Determine the (x, y) coordinate at the center of the cell enclosing the given text.  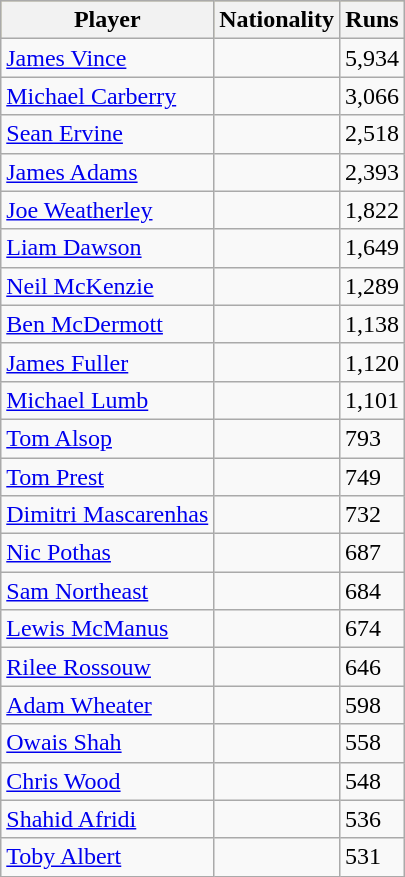
Michael Carberry (108, 96)
1,649 (372, 248)
James Vince (108, 58)
Sam Northeast (108, 591)
5,934 (372, 58)
1,289 (372, 286)
598 (372, 705)
Dimitri Mascarenhas (108, 515)
Sean Ervine (108, 134)
James Adams (108, 172)
1,822 (372, 210)
Rilee Rossouw (108, 667)
Neil McKenzie (108, 286)
Tom Alsop (108, 438)
684 (372, 591)
Chris Wood (108, 781)
James Fuller (108, 362)
Nationality (277, 20)
Toby Albert (108, 857)
Player (108, 20)
1,138 (372, 324)
1,101 (372, 400)
Adam Wheater (108, 705)
674 (372, 629)
Owais Shah (108, 743)
687 (372, 553)
Nic Pothas (108, 553)
3,066 (372, 96)
Liam Dawson (108, 248)
Runs (372, 20)
Shahid Afridi (108, 819)
531 (372, 857)
2,393 (372, 172)
558 (372, 743)
2,518 (372, 134)
548 (372, 781)
749 (372, 477)
Joe Weatherley (108, 210)
732 (372, 515)
793 (372, 438)
Ben McDermott (108, 324)
Tom Prest (108, 477)
1,120 (372, 362)
646 (372, 667)
536 (372, 819)
Michael Lumb (108, 400)
Lewis McManus (108, 629)
